Pinpoint the cell where the given text exists, returning its [x, y] midpoint coordinate. 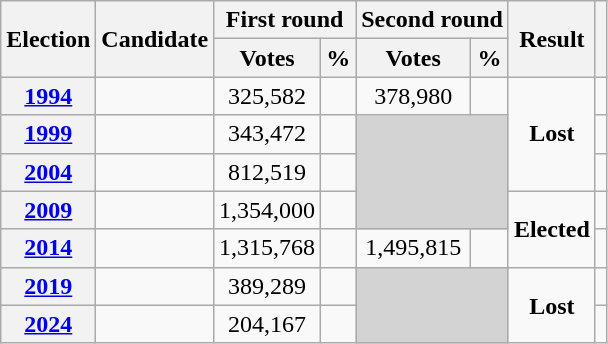
2004 [48, 172]
1994 [48, 96]
325,582 [268, 96]
Result [552, 39]
389,289 [268, 286]
2009 [48, 210]
2014 [48, 248]
1,354,000 [268, 210]
1,495,815 [414, 248]
1,315,768 [268, 248]
2024 [48, 324]
Candidate [155, 39]
2019 [48, 286]
812,519 [268, 172]
343,472 [268, 134]
Second round [432, 20]
Elected [552, 229]
204,167 [268, 324]
378,980 [414, 96]
Election [48, 39]
1999 [48, 134]
First round [285, 20]
